Find where the given text appears and provide that cell's center as (x, y) coordinate. 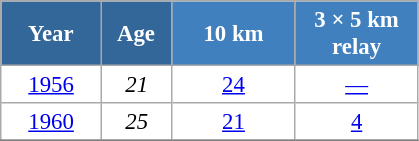
25 (136, 122)
24 (234, 85)
1960 (52, 122)
Age (136, 34)
3 × 5 km relay (356, 34)
Year (52, 34)
— (356, 85)
4 (356, 122)
1956 (52, 85)
10 km (234, 34)
